Determine the (x, y) coordinate at the center of the cell enclosing the given text.  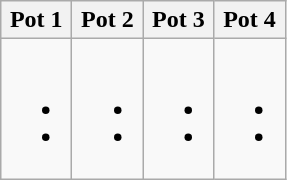
Pot 3 (178, 20)
Pot 1 (36, 20)
Pot 4 (250, 20)
Pot 2 (108, 20)
